Output the (X, Y) coordinate of the center of the cell containing the given text.  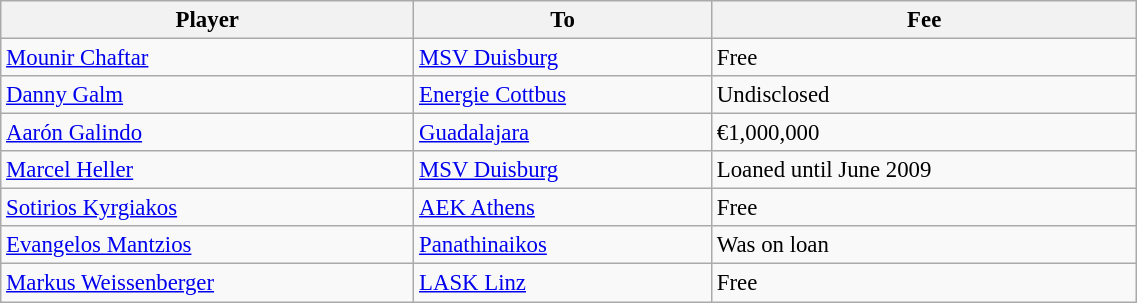
Marcel Heller (208, 170)
Energie Cottbus (563, 95)
Markus Weissenberger (208, 283)
Evangelos Mantzios (208, 245)
Mounir Chaftar (208, 58)
Guadalajara (563, 133)
Loaned until June 2009 (924, 170)
Was on loan (924, 245)
Panathinaikos (563, 245)
Fee (924, 20)
Undisclosed (924, 95)
LASK Linz (563, 283)
€1,000,000 (924, 133)
AEK Athens (563, 208)
Player (208, 20)
Sotirios Kyrgiakos (208, 208)
Aarón Galindo (208, 133)
To (563, 20)
Danny Galm (208, 95)
